From the cell containing the given text, extract its center point as [X, Y] coordinate. 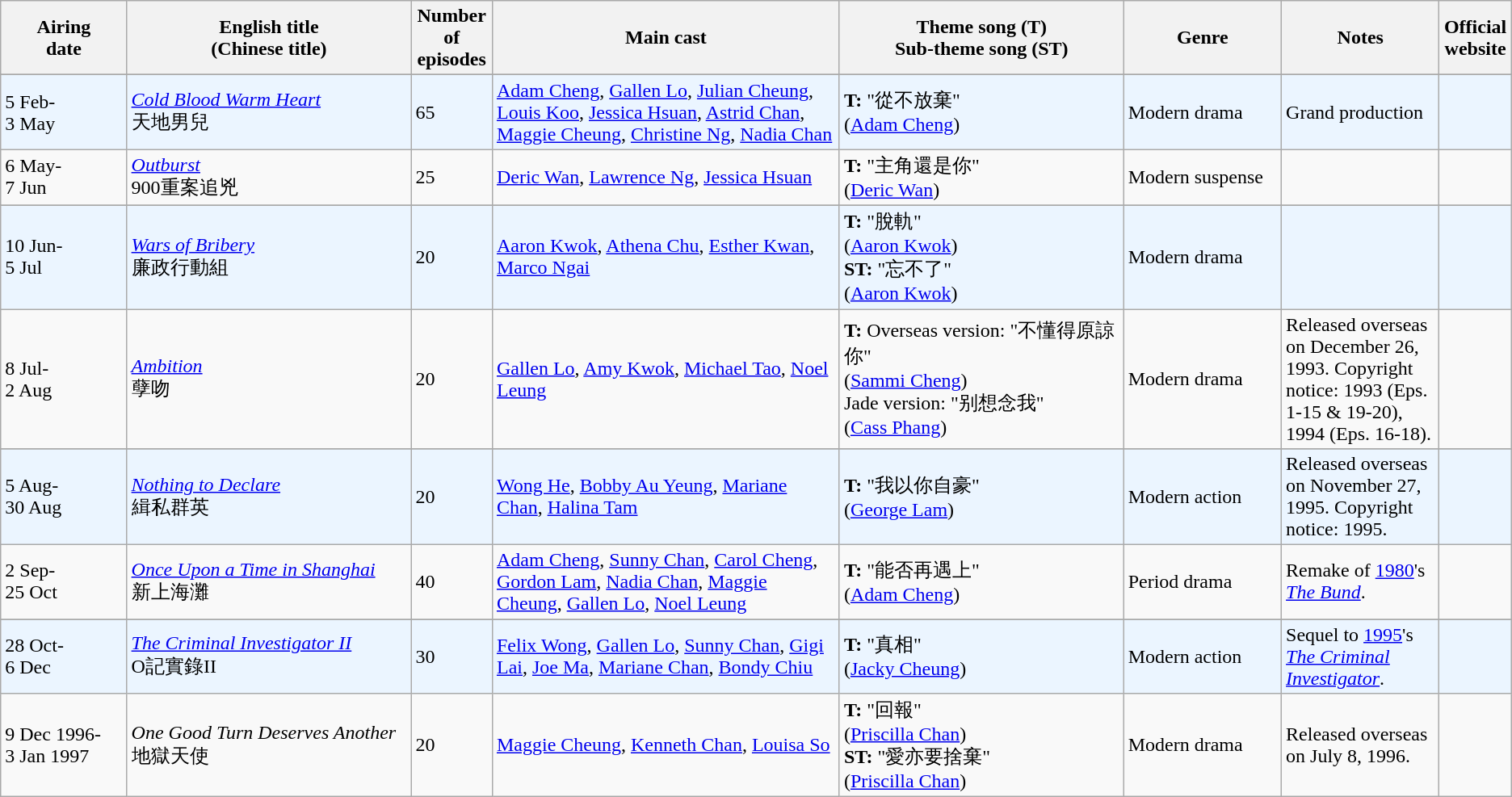
Sequel to 1995's The Criminal Investigator. [1360, 656]
T: "從不放棄" (Adam Cheng) [981, 112]
Released overseas on December 26, 1993. Copyright notice: 1993 (Eps. 1-15 & 19-20), 1994 (Eps. 16-18). [1360, 378]
Period drama [1202, 582]
Remake of 1980's The Bund. [1360, 582]
Once Upon a Time in Shanghai 新上海灘 [269, 582]
25 [452, 178]
Wars of Bribery 廉政行動組 [269, 257]
Wong He, Bobby Au Yeung, Mariane Chan, Halina Tam [666, 497]
Number of episodes [452, 38]
T: "回報" (Priscilla Chan) ST: "愛亦要捨棄" (Priscilla Chan) [981, 745]
40 [452, 582]
30 [452, 656]
Modern suspense [1202, 178]
65 [452, 112]
T: "真相" (Jacky Cheung) [981, 656]
Cold Blood Warm Heart 天地男兒 [269, 112]
5 Feb- 3 May [64, 112]
Grand production [1360, 112]
Nothing to Declare 緝私群英 [269, 497]
Airingdate [64, 38]
Aaron Kwok, Athena Chu, Esther Kwan, Marco Ngai [666, 257]
T: "我以你自豪" (George Lam) [981, 497]
T: "脫軌" (Aaron Kwok)ST: "忘不了" (Aaron Kwok) [981, 257]
T: "主角還是你" (Deric Wan) [981, 178]
The Criminal Investigator II O記實錄II [269, 656]
6 May- 7 Jun [64, 178]
Notes [1360, 38]
Theme song (T) Sub-theme song (ST) [981, 38]
5 Aug- 30 Aug [64, 497]
T: Overseas version: "不懂得原諒你" (Sammi Cheng) Jade version: "别想念我" (Cass Phang) [981, 378]
8 Jul- 2 Aug [64, 378]
Gallen Lo, Amy Kwok, Michael Tao, Noel Leung [666, 378]
Genre [1202, 38]
One Good Turn Deserves Another 地獄天使 [269, 745]
2 Sep- 25 Oct [64, 582]
Released overseas on November 27, 1995. Copyright notice: 1995. [1360, 497]
Deric Wan, Lawrence Ng, Jessica Hsuan [666, 178]
Felix Wong, Gallen Lo, Sunny Chan, Gigi Lai, Joe Ma, Mariane Chan, Bondy Chiu [666, 656]
Main cast [666, 38]
Official website [1475, 38]
Maggie Cheung, Kenneth Chan, Louisa So [666, 745]
Adam Cheng, Gallen Lo, Julian Cheung, Louis Koo, Jessica Hsuan, Astrid Chan, Maggie Cheung, Christine Ng, Nadia Chan [666, 112]
28 Oct- 6 Dec [64, 656]
English title (Chinese title) [269, 38]
Outburst 900重案追兇 [269, 178]
Adam Cheng, Sunny Chan, Carol Cheng, Gordon Lam, Nadia Chan, Maggie Cheung, Gallen Lo, Noel Leung [666, 582]
Ambition 孽吻 [269, 378]
Released overseas on July 8, 1996. [1360, 745]
9 Dec 1996- 3 Jan 1997 [64, 745]
10 Jun- 5 Jul [64, 257]
T: "能否再遇上" (Adam Cheng) [981, 582]
